Return the [x, y] coordinate for the center point of the cell that contains the specified text.  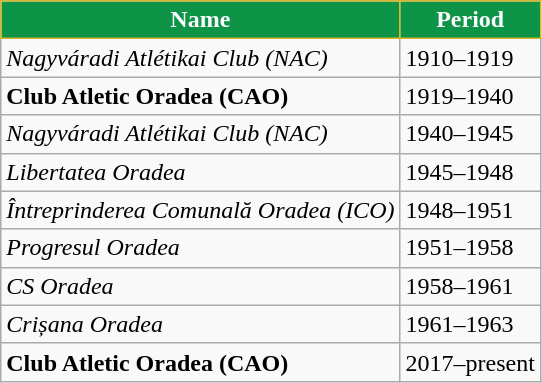
1948–1951 [470, 210]
Crișana Oradea [200, 324]
1910–1919 [470, 58]
1940–1945 [470, 134]
1958–1961 [470, 286]
Period [470, 20]
Progresul Oradea [200, 248]
Name [200, 20]
1961–1963 [470, 324]
2017–present [470, 362]
CS Oradea [200, 286]
1945–1948 [470, 172]
1919–1940 [470, 96]
1951–1958 [470, 248]
Întreprinderea Comunală Oradea (ICO) [200, 210]
Libertatea Oradea [200, 172]
